From the cell containing the given text, extract its center point as (X, Y) coordinate. 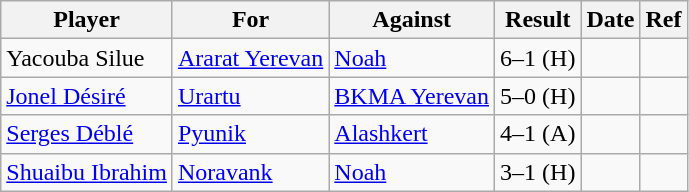
Ref (664, 20)
3–1 (H) (538, 172)
Yacouba Silue (87, 58)
Player (87, 20)
Shuaibu Ibrahim (87, 172)
Serges Déblé (87, 134)
Ararat Yerevan (250, 58)
Alashkert (412, 134)
Against (412, 20)
5–0 (H) (538, 96)
Jonel Désiré (87, 96)
Noravank (250, 172)
Result (538, 20)
Date (610, 20)
4–1 (A) (538, 134)
Urartu (250, 96)
Pyunik (250, 134)
BKMA Yerevan (412, 96)
6–1 (H) (538, 58)
For (250, 20)
